Find where the given text appears and provide that cell's center as (X, Y) coordinate. 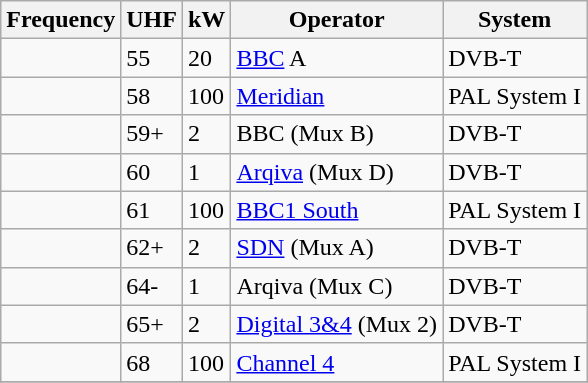
62+ (152, 248)
Digital 3&4 (Mux 2) (337, 324)
20 (206, 58)
59+ (152, 134)
System (515, 20)
BBC A (337, 58)
68 (152, 362)
BBC1 South (337, 210)
SDN (Mux A) (337, 248)
58 (152, 96)
60 (152, 172)
Frequency (61, 20)
Arqiva (Mux D) (337, 172)
Operator (337, 20)
Channel 4 (337, 362)
BBC (Mux B) (337, 134)
61 (152, 210)
65+ (152, 324)
Meridian (337, 96)
UHF (152, 20)
kW (206, 20)
55 (152, 58)
Arqiva (Mux C) (337, 286)
64- (152, 286)
